Return (X, Y) of the center of cell containing provided text 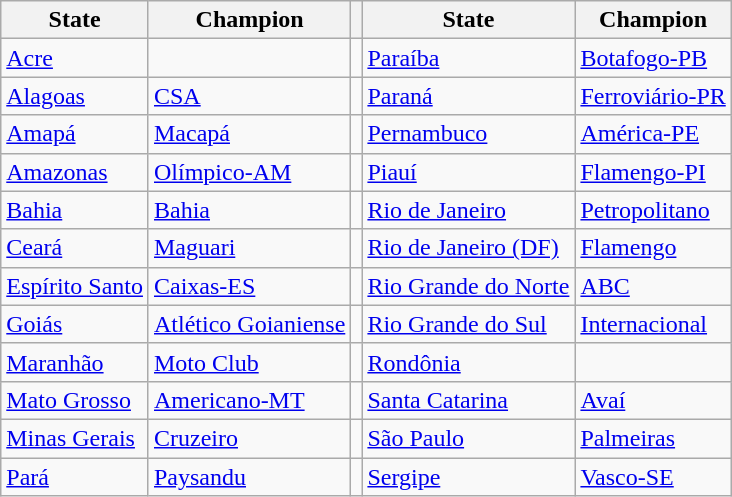
Cruzeiro (249, 438)
Ferroviário-PR (653, 96)
Maguari (249, 248)
Ceará (75, 248)
Paysandu (249, 477)
Atlético Goianiense (249, 324)
Americano-MT (249, 400)
Rio Grande do Sul (468, 324)
Palmeiras (653, 438)
Rio de Janeiro (468, 210)
Rondônia (468, 362)
São Paulo (468, 438)
Caixas-ES (249, 286)
Petropolitano (653, 210)
Acre (75, 58)
Moto Club (249, 362)
Rio de Janeiro (DF) (468, 248)
Paraná (468, 96)
Internacional (653, 324)
Olímpico-AM (249, 172)
Minas Gerais (75, 438)
Espírito Santo (75, 286)
Vasco-SE (653, 477)
Pernambuco (468, 134)
Santa Catarina (468, 400)
América-PE (653, 134)
Piauí (468, 172)
Botafogo-PB (653, 58)
Flamengo (653, 248)
Maranhão (75, 362)
CSA (249, 96)
Goiás (75, 324)
Amapá (75, 134)
Macapá (249, 134)
Avaí (653, 400)
ABC (653, 286)
Rio Grande do Norte (468, 286)
Pará (75, 477)
Sergipe (468, 477)
Paraíba (468, 58)
Flamengo-PI (653, 172)
Alagoas (75, 96)
Amazonas (75, 172)
Mato Grosso (75, 400)
